Determine the (X, Y) coordinate at the center of the cell enclosing the given text.  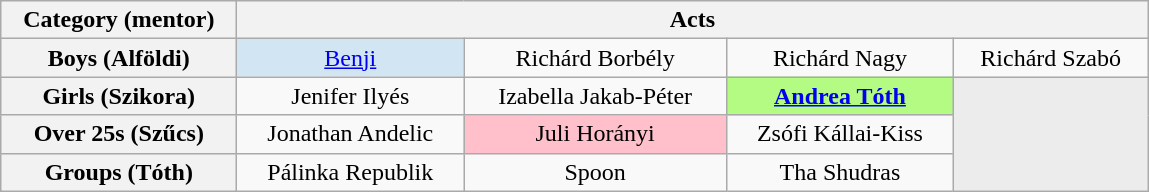
Pálinka Republik (350, 172)
Jonathan Andelic (350, 134)
Andrea Tóth (840, 96)
Richárd Nagy (840, 58)
Groups (Tóth) (119, 172)
Over 25s (Szűcs) (119, 134)
Girls (Szikora) (119, 96)
Spoon (596, 172)
Richárd Borbély (596, 58)
Richárd Szabó (1050, 58)
Juli Horányi (596, 134)
Zsófi Kállai-Kiss (840, 134)
Tha Shudras (840, 172)
Category (mentor) (119, 20)
Acts (692, 20)
Izabella Jakab-Péter (596, 96)
Boys (Alföldi) (119, 58)
Benji (350, 58)
Jenifer Ilyés (350, 96)
